From the cell containing the given text, extract its center point as [x, y] coordinate. 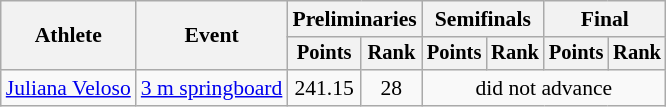
3 m springboard [212, 88]
Event [212, 36]
Final [605, 19]
did not advance [544, 88]
28 [392, 88]
241.15 [324, 88]
Preliminaries [354, 19]
Semifinals [483, 19]
Juliana Veloso [68, 88]
Athlete [68, 36]
